Output the (x, y) coordinate of the center of the cell containing the given text.  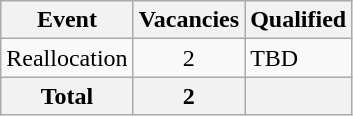
Event (67, 20)
Reallocation (67, 58)
Total (67, 96)
Vacancies (189, 20)
Qualified (298, 20)
TBD (298, 58)
